Find where the given text appears and provide that cell's center as (x, y) coordinate. 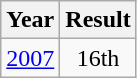
Result (98, 20)
Year (30, 20)
16th (98, 58)
2007 (30, 58)
